Find where the given text appears and provide that cell's center as [X, Y] coordinate. 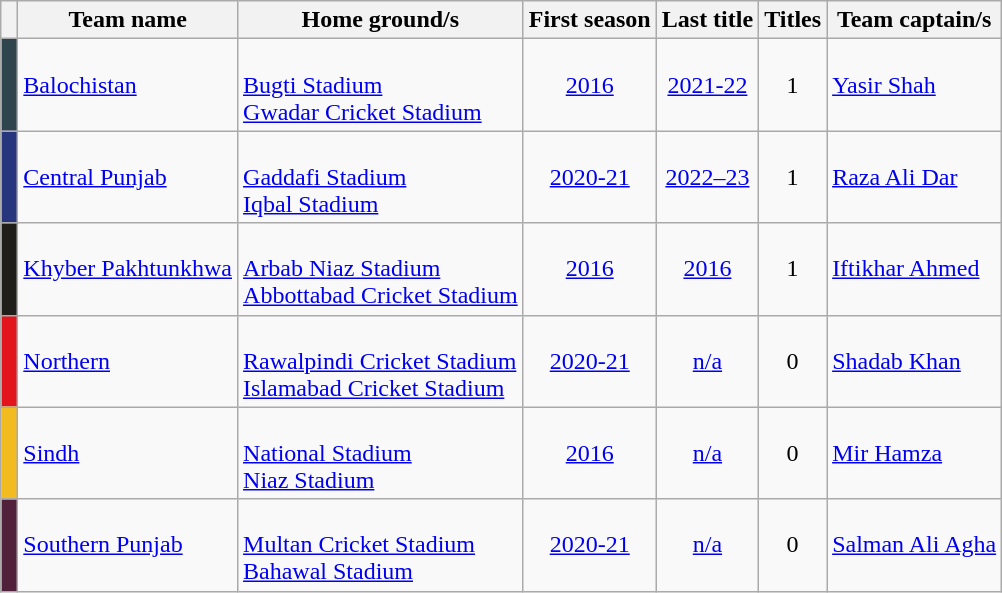
Arbab Niaz Stadium Abbottabad Cricket Stadium [381, 269]
Rawalpindi Cricket Stadium Islamabad Cricket Stadium [381, 361]
National Stadium Niaz Stadium [381, 453]
Shadab Khan [914, 361]
Yasir Shah [914, 85]
Raza Ali Dar [914, 177]
Last title [707, 20]
Bugti Stadium Gwadar Cricket Stadium [381, 85]
Balochistan [128, 85]
Titles [793, 20]
2021-22 [707, 85]
Iftikhar Ahmed [914, 269]
Salman Ali Agha [914, 545]
Team captain/s [914, 20]
Northern [128, 361]
Team name [128, 20]
Multan Cricket Stadium Bahawal Stadium [381, 545]
First season [590, 20]
Central Punjab [128, 177]
Sindh [128, 453]
Mir Hamza [914, 453]
Home ground/s [381, 20]
2022–23 [707, 177]
Gaddafi Stadium Iqbal Stadium [381, 177]
Southern Punjab [128, 545]
Khyber Pakhtunkhwa [128, 269]
